Output the [X, Y] coordinate of the center of the cell containing the given text.  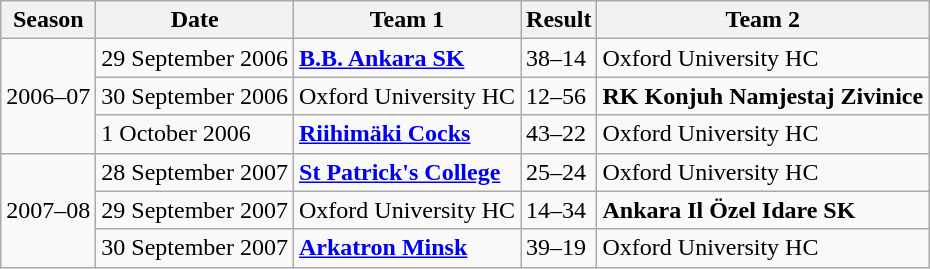
Team 2 [763, 20]
38–14 [559, 58]
Team 1 [408, 20]
St Patrick's College [408, 172]
30 September 2006 [195, 96]
2007–08 [48, 210]
43–22 [559, 134]
Result [559, 20]
B.B. Ankara SK [408, 58]
12–56 [559, 96]
1 October 2006 [195, 134]
RK Konjuh Namjestaj Zivinice [763, 96]
2006–07 [48, 96]
Riihimäki Cocks [408, 134]
29 September 2006 [195, 58]
Season [48, 20]
Arkatron Minsk [408, 248]
25–24 [559, 172]
14–34 [559, 210]
39–19 [559, 248]
Date [195, 20]
28 September 2007 [195, 172]
29 September 2007 [195, 210]
30 September 2007 [195, 248]
Ankara Il Özel Idare SK [763, 210]
